Locate the cell with the specified text and output its [x, y] center coordinate. 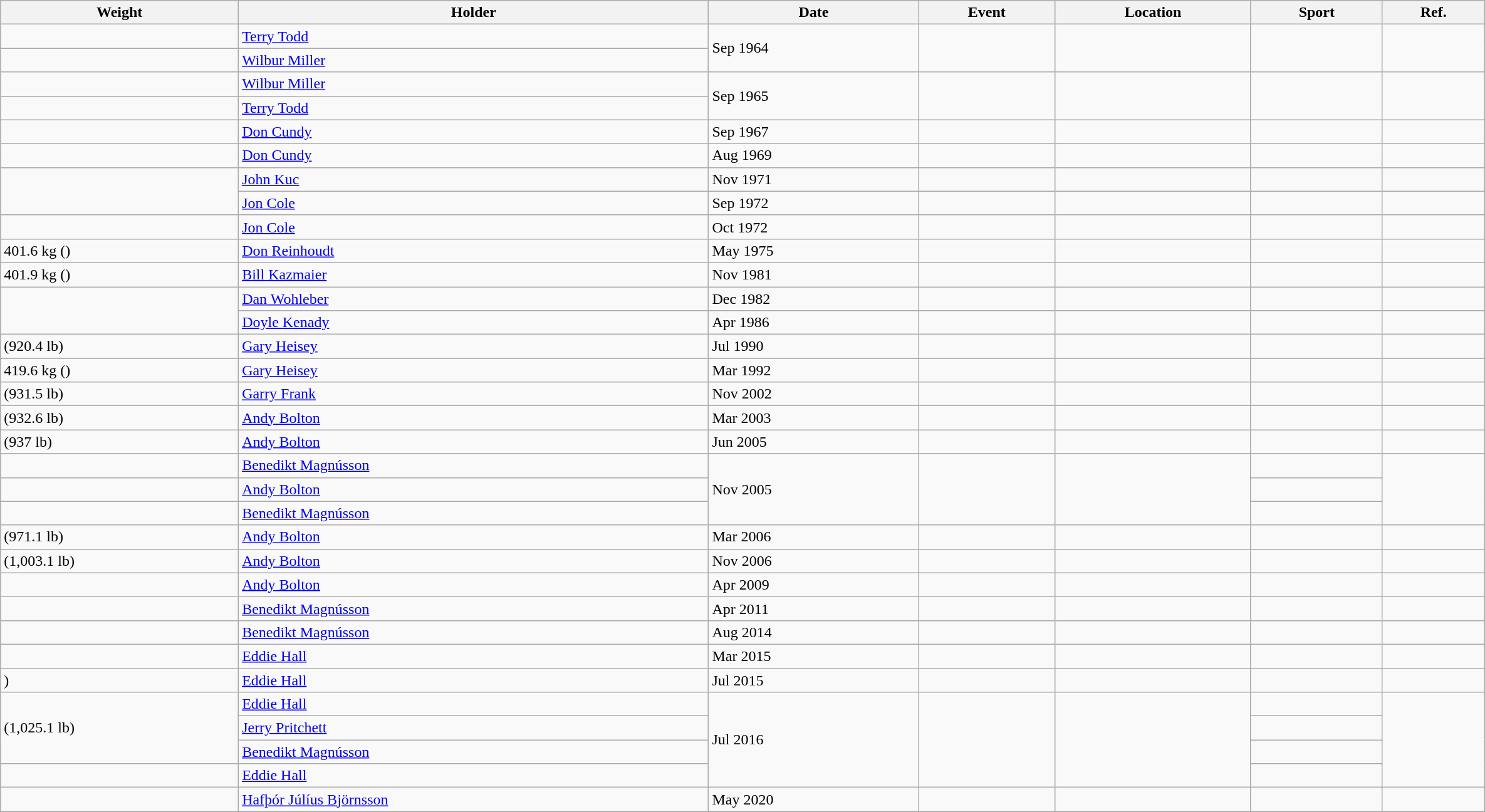
Event [987, 13]
Mar 1992 [813, 370]
) [120, 680]
Sep 1964 [813, 48]
Apr 1986 [813, 323]
401.6 kg () [120, 251]
401.9 kg () [120, 274]
Bill Kazmaier [474, 274]
Nov 1971 [813, 179]
Date [813, 13]
Don Reinhoudt [474, 251]
419.6 kg () [120, 370]
Sep 1972 [813, 203]
Apr 2009 [813, 585]
(920.4 lb) [120, 346]
(937 lb) [120, 442]
Location [1153, 13]
Mar 2006 [813, 537]
Jul 1990 [813, 346]
(1,025.1 lb) [120, 728]
Aug 2014 [813, 632]
Jul 2016 [813, 740]
Nov 2005 [813, 489]
May 1975 [813, 251]
Dec 1982 [813, 299]
Nov 1981 [813, 274]
Sep 1967 [813, 132]
Holder [474, 13]
Mar 2003 [813, 418]
Doyle Kenady [474, 323]
Nov 2002 [813, 394]
(931.5 lb) [120, 394]
Nov 2006 [813, 561]
Weight [120, 13]
Dan Wohleber [474, 299]
(1,003.1 lb) [120, 561]
Aug 1969 [813, 155]
Jun 2005 [813, 442]
Mar 2015 [813, 656]
Apr 2011 [813, 608]
(932.6 lb) [120, 418]
Jul 2015 [813, 680]
Oct 1972 [813, 227]
Hafþór Júlíus Björnsson [474, 799]
Garry Frank [474, 394]
Jerry Pritchett [474, 728]
Sep 1965 [813, 96]
May 2020 [813, 799]
(971.1 lb) [120, 537]
John Kuc [474, 179]
Sport [1316, 13]
Ref. [1434, 13]
